Return [x, y] of the center of cell containing provided text 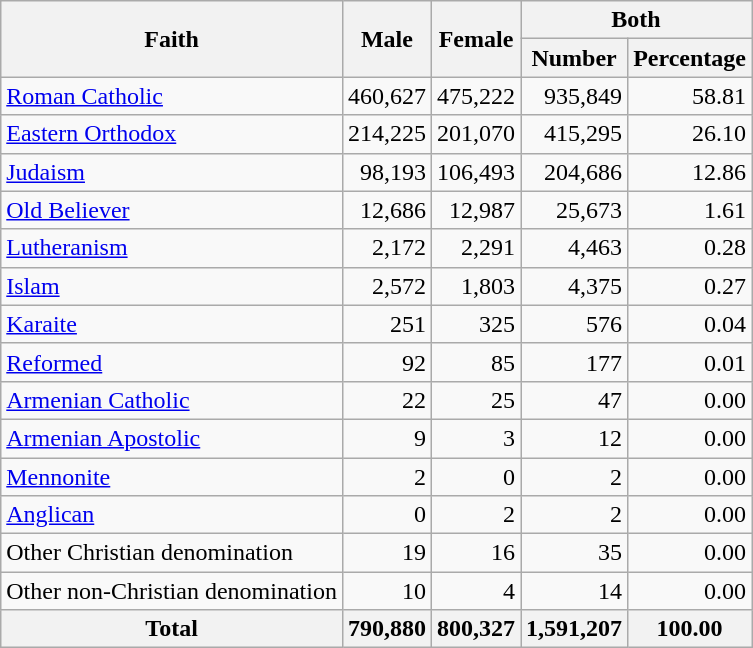
2,172 [386, 248]
415,295 [574, 134]
4,463 [574, 248]
177 [574, 362]
Judaism [172, 172]
2,291 [476, 248]
25 [476, 400]
Female [476, 39]
204,686 [574, 172]
935,849 [574, 96]
214,225 [386, 134]
9 [386, 438]
576 [574, 324]
800,327 [476, 629]
22 [386, 400]
92 [386, 362]
12,987 [476, 210]
Other non-Christian denomination [172, 591]
26.10 [690, 134]
Faith [172, 39]
Reformed [172, 362]
4 [476, 591]
460,627 [386, 96]
16 [476, 553]
0.28 [690, 248]
Islam [172, 286]
Both [636, 20]
12 [574, 438]
Percentage [690, 58]
251 [386, 324]
25,673 [574, 210]
98,193 [386, 172]
1,591,207 [574, 629]
Mennonite [172, 477]
3 [476, 438]
12.86 [690, 172]
475,222 [476, 96]
2,572 [386, 286]
201,070 [476, 134]
0.01 [690, 362]
Lutheranism [172, 248]
58.81 [690, 96]
Karaite [172, 324]
0.27 [690, 286]
325 [476, 324]
Armenian Apostolic [172, 438]
1.61 [690, 210]
14 [574, 591]
Eastern Orthodox [172, 134]
Old Believer [172, 210]
Total [172, 629]
Armenian Catholic [172, 400]
85 [476, 362]
Other Christian denomination [172, 553]
12,686 [386, 210]
100.00 [690, 629]
19 [386, 553]
Male [386, 39]
4,375 [574, 286]
Number [574, 58]
1,803 [476, 286]
Roman Catholic [172, 96]
35 [574, 553]
0.04 [690, 324]
10 [386, 591]
Anglican [172, 515]
790,880 [386, 629]
47 [574, 400]
106,493 [476, 172]
